Return the [x, y] coordinate for the center point of the cell that contains the specified text.  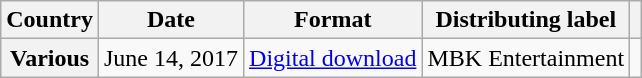
Digital download [333, 58]
Various [50, 58]
MBK Entertainment [526, 58]
Format [333, 20]
Country [50, 20]
Distributing label [526, 20]
June 14, 2017 [170, 58]
Date [170, 20]
